Locate the cell with the specified text and output its [X, Y] center coordinate. 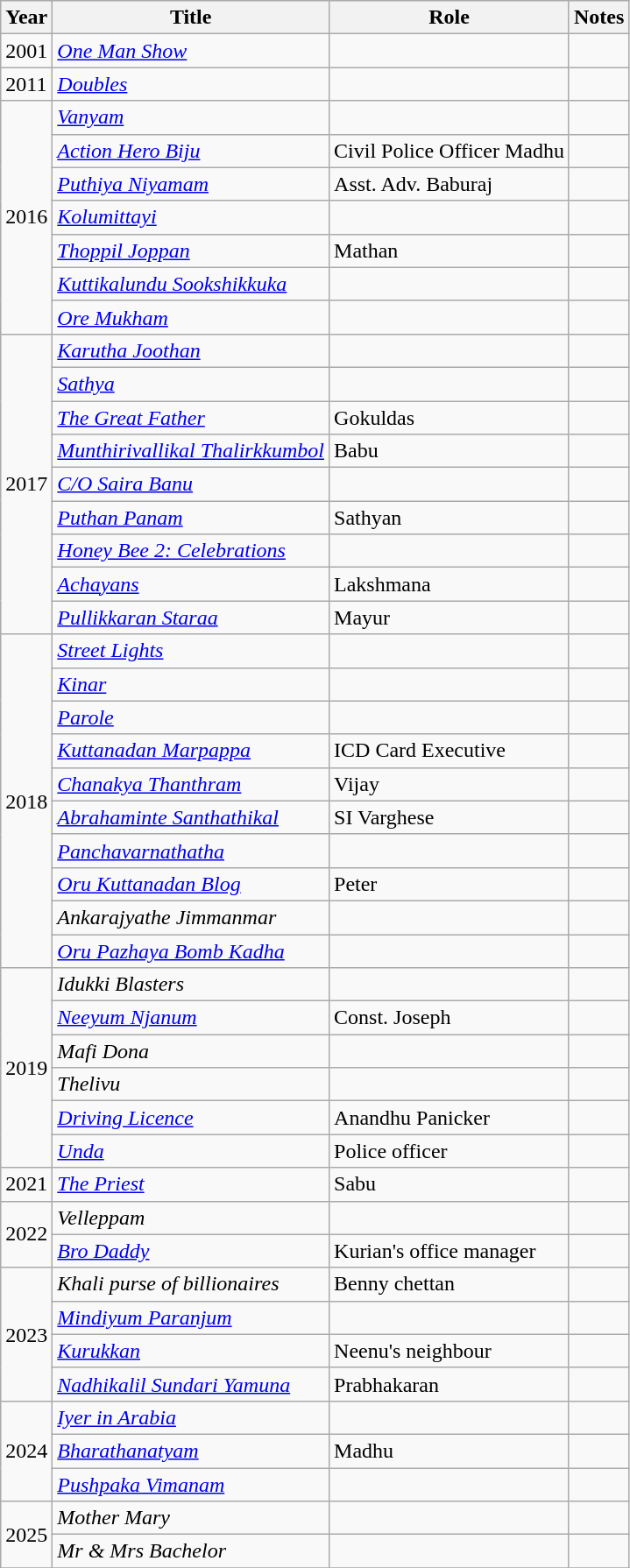
Honey Bee 2: Celebrations [191, 551]
Kurian's office manager [449, 1251]
Puthan Panam [191, 518]
Mother Mary [191, 1518]
Peter [449, 884]
Mr & Mrs Bachelor [191, 1551]
Civil Police Officer Madhu [449, 151]
Kinar [191, 684]
ICD Card Executive [449, 751]
Neenu's neighbour [449, 1351]
Anandhu Panicker [449, 1118]
2024 [26, 1451]
Asst. Adv. Baburaj [449, 184]
Ankarajyathe Jimmanmar [191, 917]
Khali purse of billionaires [191, 1284]
Achayans [191, 584]
One Man Show [191, 51]
2019 [26, 1068]
Doubles [191, 84]
SI Varghese [449, 817]
Oru Pazhaya Bomb Kadha [191, 950]
Const. Joseph [449, 1018]
Role [449, 18]
2022 [26, 1234]
Thelivu [191, 1084]
Neeyum Njanum [191, 1018]
Kuttikalundu Sookshikkuka [191, 284]
Kurukkan [191, 1351]
Mathan [449, 251]
Bro Daddy [191, 1251]
Idukki Blasters [191, 985]
C/O Saira Banu [191, 484]
Benny chettan [449, 1284]
2018 [26, 801]
Puthiya Niyamam [191, 184]
Action Hero Biju [191, 151]
Pushpaka Vimanam [191, 1485]
2011 [26, 84]
Abrahaminte Santhathikal [191, 817]
2023 [26, 1334]
Sathyan [449, 518]
Babu [449, 451]
Panchavarnathatha [191, 851]
Sabu [449, 1184]
Bharathanatyam [191, 1451]
Police officer [449, 1151]
Kuttanadan Marpappa [191, 751]
Unda [191, 1151]
Street Lights [191, 651]
Mayur [449, 618]
Driving Licence [191, 1118]
Kolumittayi [191, 217]
Velleppam [191, 1218]
Mafi Dona [191, 1051]
Chanakya Thanthram [191, 784]
Madhu [449, 1451]
Vijay [449, 784]
2021 [26, 1184]
2017 [26, 484]
Munthirivallikal Thalirkkumbol [191, 451]
Nadhikalil Sundari Yamuna [191, 1384]
Iyer in Arabia [191, 1417]
Gokuldas [449, 418]
2025 [26, 1535]
Pullikkaran Staraa [191, 618]
Karutha Joothan [191, 350]
Parole [191, 717]
Notes [598, 18]
The Great Father [191, 418]
Ore Mukham [191, 317]
2016 [26, 217]
Sathya [191, 384]
Mindiyum Paranjum [191, 1317]
Year [26, 18]
2001 [26, 51]
Vanyam [191, 117]
Thoppil Joppan [191, 251]
Lakshmana [449, 584]
Oru Kuttanadan Blog [191, 884]
Title [191, 18]
Prabhakaran [449, 1384]
The Priest [191, 1184]
